Provide the (x, y) coordinate of the cell's center where the given text is located.  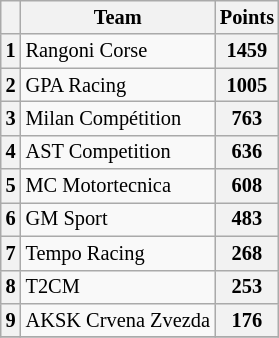
Team (118, 17)
GPA Racing (118, 85)
1005 (247, 85)
1459 (247, 51)
253 (247, 287)
MC Motortecnica (118, 186)
9 (11, 320)
GM Sport (118, 219)
5 (11, 186)
268 (247, 253)
483 (247, 219)
8 (11, 287)
7 (11, 253)
Points (247, 17)
AST Competition (118, 152)
6 (11, 219)
T2CM (118, 287)
3 (11, 118)
4 (11, 152)
Rangoni Corse (118, 51)
Tempo Racing (118, 253)
1 (11, 51)
AKSK Crvena Zvezda (118, 320)
636 (247, 152)
2 (11, 85)
Milan Compétition (118, 118)
608 (247, 186)
176 (247, 320)
763 (247, 118)
